From the cell containing the given text, extract its center point as [x, y] coordinate. 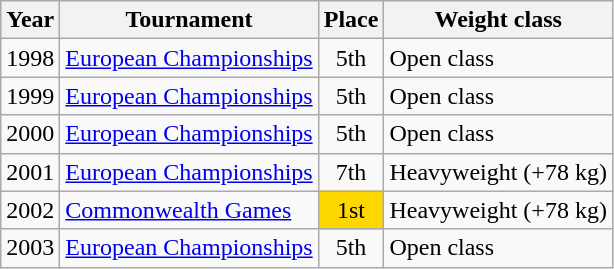
Year [30, 20]
Place [351, 20]
2003 [30, 248]
1st [351, 210]
1998 [30, 58]
Tournament [189, 20]
2001 [30, 172]
2002 [30, 210]
Weight class [498, 20]
1999 [30, 96]
Commonwealth Games [189, 210]
7th [351, 172]
2000 [30, 134]
